Locate the cell with the specified text and output its (x, y) center coordinate. 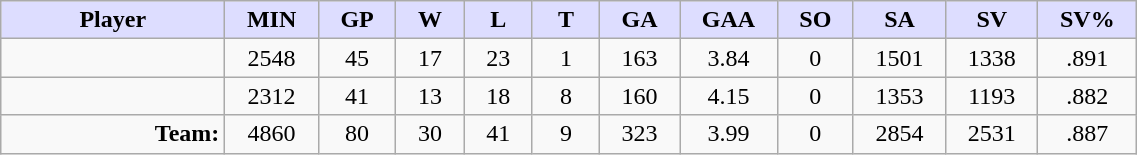
23 (498, 58)
323 (640, 134)
Player (113, 20)
GAA (729, 20)
1353 (899, 96)
4.15 (729, 96)
W (430, 20)
3.84 (729, 58)
2531 (992, 134)
2312 (272, 96)
.891 (1088, 58)
T (566, 20)
1 (566, 58)
80 (357, 134)
1193 (992, 96)
MIN (272, 20)
1338 (992, 58)
Team: (113, 134)
163 (640, 58)
30 (430, 134)
.887 (1088, 134)
1501 (899, 58)
SO (815, 20)
GA (640, 20)
2854 (899, 134)
160 (640, 96)
SV (992, 20)
18 (498, 96)
2548 (272, 58)
3.99 (729, 134)
4860 (272, 134)
45 (357, 58)
.882 (1088, 96)
13 (430, 96)
SV% (1088, 20)
9 (566, 134)
L (498, 20)
17 (430, 58)
GP (357, 20)
SA (899, 20)
8 (566, 96)
